Locate the cell with the specified text and output its (x, y) center coordinate. 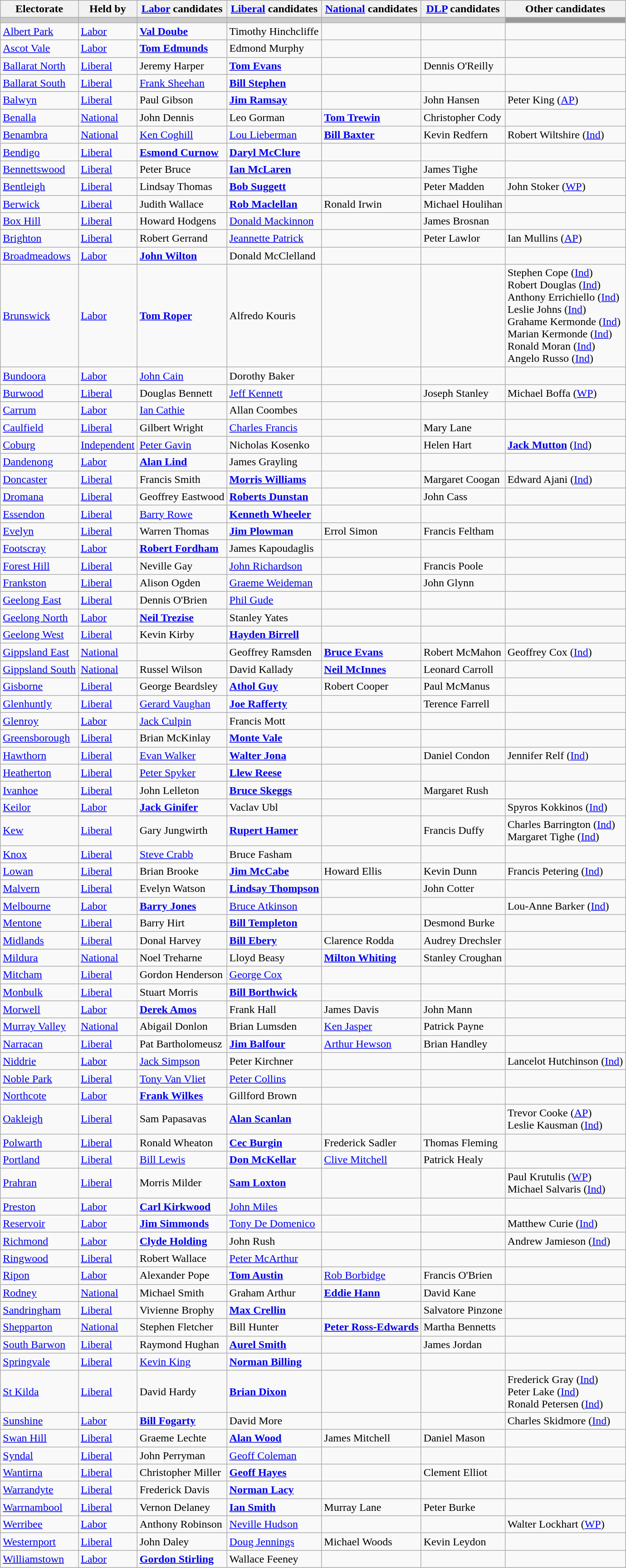
Stanley Yates (274, 618)
Phil Gude (274, 600)
Bundoora (39, 376)
Kevin Kirby (182, 635)
Kevin Leydon (463, 1542)
Geoff Hayes (274, 1473)
Francis Duffy (463, 831)
Stephen Fletcher (182, 1327)
Bill Lewis (182, 1160)
Glenroy (39, 721)
Sam Loxton (274, 1183)
Francis Petering (Ind) (565, 872)
Geelong West (39, 635)
Evan Walker (182, 755)
Tony De Domenico (274, 1224)
Peter King (AP) (565, 100)
Dorothy Baker (274, 376)
Hayden Birrell (274, 635)
David Kane (463, 1293)
Donald McClelland (274, 256)
Westernport (39, 1542)
Peter Ross-Edwards (371, 1327)
Margaret Coogan (463, 479)
James Mitchell (371, 1438)
Tom Edmunds (182, 49)
John Lelleton (182, 790)
Patrick Payne (463, 1027)
Northcote (39, 1096)
Morwell (39, 1009)
Ken Coghill (182, 135)
Hawthorn (39, 755)
Ballarat North (39, 66)
Benambra (39, 135)
Monbulk (39, 992)
Robert Wallace (182, 1258)
Alexander Pope (182, 1276)
Held by (108, 9)
Noble Park (39, 1078)
Bill Borthwick (274, 992)
Graham Arthur (274, 1293)
Peter Lawlor (463, 239)
Morris Williams (274, 479)
Paul McManus (463, 687)
Helen Hart (463, 445)
Mary Lane (463, 428)
Coburg (39, 445)
Bruce Atkinson (274, 906)
James Jordan (463, 1344)
Polwarth (39, 1142)
Jim Ramsay (274, 100)
Warrnambool (39, 1507)
Barry Jones (182, 906)
Eddie Hann (371, 1293)
Burwood (39, 393)
Murray Lane (371, 1507)
Francis Feltham (463, 531)
Brian McKinlay (182, 738)
Bentleigh (39, 186)
James Tighe (463, 169)
Warren Thomas (182, 531)
Kevin Redfern (463, 135)
Leonard Carroll (463, 669)
Robert Gerrand (182, 239)
Derek Amos (182, 1009)
Esmond Curnow (182, 152)
Rodney (39, 1293)
Pat Bartholomeusz (182, 1044)
Ballarat South (39, 83)
Gerard Vaughan (182, 704)
Howard Ellis (371, 872)
Evelyn Watson (182, 889)
Graeme Lechte (182, 1438)
Bob Suggett (274, 186)
Norman Lacy (274, 1490)
Jim Simmonds (182, 1224)
Ronald Irwin (371, 204)
Joseph Stanley (463, 393)
Lowan (39, 872)
Morris Milder (182, 1183)
George Beardsley (182, 687)
David Kallady (274, 669)
Gillford Brown (274, 1096)
Frederick Davis (182, 1490)
Essendon (39, 514)
Frederick Gray (Ind) Peter Lake (Ind) Ronald Petersen (Ind) (565, 1391)
Doncaster (39, 479)
Francis Poole (463, 565)
DLP candidates (463, 9)
Norman Billing (274, 1362)
Bill Baxter (371, 135)
Michael Houlihan (463, 204)
Brian Brooke (182, 872)
Abigail Donlon (182, 1027)
Liberal candidates (274, 9)
Sandringham (39, 1310)
Clyde Holding (182, 1241)
Balwyn (39, 100)
John Dennis (182, 117)
Peter Kirchner (274, 1061)
Geelong North (39, 618)
Bill Hunter (274, 1327)
John Glynn (463, 583)
Clarence Rodda (371, 940)
Peter McArthur (274, 1258)
Neville Gay (182, 565)
Paul Gibson (182, 100)
Jack Mutton (Ind) (565, 445)
Ascot Vale (39, 49)
Desmond Burke (463, 923)
John Wilton (182, 256)
James Grayling (274, 462)
Jack Culpin (182, 721)
Tom Austin (274, 1276)
Bill Fogarty (182, 1421)
Lindsay Thompson (274, 889)
Syndal (39, 1455)
Lou Lieberman (274, 135)
Christopher Miller (182, 1473)
Clement Elliot (463, 1473)
Brian Lumsden (274, 1027)
Francis O'Brien (463, 1276)
Frank Sheehan (182, 83)
Knox (39, 854)
Berwick (39, 204)
Arthur Hewson (371, 1044)
John Stoker (WP) (565, 186)
Noel Treharne (182, 958)
Greensborough (39, 738)
Jim Balfour (274, 1044)
Benalla (39, 117)
Peter Bruce (182, 169)
Bruce Fasham (274, 854)
Mildura (39, 958)
Vaclav Ubl (274, 807)
Prahran (39, 1183)
Kenneth Wheeler (274, 514)
Jeannette Patrick (274, 239)
Tom Evans (274, 66)
Neil Trezise (182, 618)
Anthony Robinson (182, 1524)
Narracan (39, 1044)
Gippsland East (39, 652)
Charles Francis (274, 428)
Timothy Hinchcliffe (274, 31)
Frank Wilkes (182, 1096)
Bruce Evans (371, 652)
Douglas Bennett (182, 393)
Geoffrey Eastwood (182, 497)
James Brosnan (463, 221)
Milton Whiting (371, 958)
Allan Coombes (274, 410)
Gordon Henderson (182, 975)
Neville Hudson (274, 1524)
John Perryman (182, 1455)
Monte Vale (274, 738)
Athol Guy (274, 687)
Lloyd Beasy (274, 958)
Ivanhoe (39, 790)
Jack Ginifer (182, 807)
Charles Barrington (Ind) Margaret Tighe (Ind) (565, 831)
Dromana (39, 497)
Forest Hill (39, 565)
Geoffrey Ramsden (274, 652)
Daniel Mason (463, 1438)
Alan Lind (182, 462)
Val Doube (182, 31)
Bruce Skeggs (274, 790)
Ripon (39, 1276)
Albert Park (39, 31)
Labor candidates (182, 9)
Brian Dixon (274, 1391)
Dennis O'Brien (182, 600)
Wallace Feeney (274, 1559)
John Hansen (463, 100)
Rob Maclellan (274, 204)
Clive Mitchell (371, 1160)
Edward Ajani (Ind) (565, 479)
Bendigo (39, 152)
Caulfield (39, 428)
Barry Rowe (182, 514)
Robert Fordham (182, 548)
Springvale (39, 1362)
Dennis O'Reilly (463, 66)
Melbourne (39, 906)
Kew (39, 831)
Mitcham (39, 975)
Michael Woods (371, 1542)
Gisborne (39, 687)
Alfredo Kouris (274, 316)
Brighton (39, 239)
Alan Scanlan (274, 1119)
Evelyn (39, 531)
Francis Smith (182, 479)
St Kilda (39, 1391)
Errol Simon (371, 531)
Steve Crabb (182, 854)
South Barwon (39, 1344)
John Mann (463, 1009)
Bill Templeton (274, 923)
John Daley (182, 1542)
Edmond Murphy (274, 49)
Niddrie (39, 1061)
Daryl McClure (274, 152)
Jennifer Relf (Ind) (565, 755)
Box Hill (39, 221)
Ian Smith (274, 1507)
Gary Jungwirth (182, 831)
Dandenong (39, 462)
David Hardy (182, 1391)
Werribee (39, 1524)
John Miles (274, 1207)
Patrick Healy (463, 1160)
Alan Wood (274, 1438)
Brunswick (39, 316)
Portland (39, 1160)
Jeff Kennett (274, 393)
Frank Hall (274, 1009)
Aurel Smith (274, 1344)
Vernon Delaney (182, 1507)
Paul Krutulis (WP) Michael Salvaris (Ind) (565, 1183)
Ken Jasper (371, 1027)
Bill Ebery (274, 940)
Rupert Hamer (274, 831)
Keilor (39, 807)
Donald Mackinnon (274, 221)
Audrey Drechsler (463, 940)
Lindsay Thomas (182, 186)
Max Crellin (274, 1310)
Don McKellar (274, 1160)
George Cox (274, 975)
Brian Handley (463, 1044)
Robert Wiltshire (Ind) (565, 135)
Graeme Weideman (274, 583)
Warrandyte (39, 1490)
Gippsland South (39, 669)
Midlands (39, 940)
Michael Smith (182, 1293)
Oakleigh (39, 1119)
Donal Harvey (182, 940)
Michael Boffa (WP) (565, 393)
Reservoir (39, 1224)
Gilbert Wright (182, 428)
Peter Spyker (182, 773)
Lancelot Hutchinson (Ind) (565, 1061)
Electorate (39, 9)
Martha Bennetts (463, 1327)
Ringwood (39, 1258)
Bennettswood (39, 169)
Lou-Anne Barker (Ind) (565, 906)
Broadmeadows (39, 256)
Joe Rafferty (274, 704)
Raymond Hughan (182, 1344)
Russel Wilson (182, 669)
Neil McInnes (371, 669)
Ian Cathie (182, 410)
Tony Van Vliet (182, 1078)
Jeremy Harper (182, 66)
Stuart Morris (182, 992)
Walter Lockhart (WP) (565, 1524)
Daniel Condon (463, 755)
John Rush (274, 1241)
Jim Plowman (274, 531)
Carrum (39, 410)
Salvatore Pinzone (463, 1310)
Robert Cooper (371, 687)
Trevor Cooke (AP) Leslie Kausman (Ind) (565, 1119)
Kevin Dunn (463, 872)
Geoffrey Cox (Ind) (565, 652)
Robert McMahon (463, 652)
Rob Borbidge (371, 1276)
Footscray (39, 548)
Glenhuntly (39, 704)
James Kapoudaglis (274, 548)
Geoff Coleman (274, 1455)
Geelong East (39, 600)
Alison Ogden (182, 583)
National candidates (371, 9)
Barry Hirt (182, 923)
Shepparton (39, 1327)
Ian Mullins (AP) (565, 239)
Peter Madden (463, 186)
Peter Gavin (182, 445)
Francis Mott (274, 721)
Sunshine (39, 1421)
Thomas Fleming (463, 1142)
Margaret Rush (463, 790)
Murray Valley (39, 1027)
John Cass (463, 497)
Gordon Stirling (182, 1559)
David More (274, 1421)
Christopher Cody (463, 117)
James Davis (371, 1009)
Richmond (39, 1241)
Ian McLaren (274, 169)
Judith Wallace (182, 204)
Spyros Kokkinos (Ind) (565, 807)
Tom Trewin (371, 117)
Walter Jona (274, 755)
Other candidates (565, 9)
Wantirna (39, 1473)
Doug Jennings (274, 1542)
Tom Roper (182, 316)
Heatherton (39, 773)
Independent (108, 445)
Frederick Sadler (371, 1142)
John Cotter (463, 889)
Stanley Croughan (463, 958)
Jim McCabe (274, 872)
Frankston (39, 583)
Andrew Jamieson (Ind) (565, 1241)
Peter Burke (463, 1507)
Williamstown (39, 1559)
Preston (39, 1207)
Carl Kirkwood (182, 1207)
Matthew Curie (Ind) (565, 1224)
Nicholas Kosenko (274, 445)
John Cain (182, 376)
Ronald Wheaton (182, 1142)
Peter Collins (274, 1078)
Bill Stephen (274, 83)
Malvern (39, 889)
Roberts Dunstan (274, 497)
Charles Skidmore (Ind) (565, 1421)
Jack Simpson (182, 1061)
Llew Reese (274, 773)
John Richardson (274, 565)
Terence Farrell (463, 704)
Vivienne Brophy (182, 1310)
Cec Burgin (274, 1142)
Leo Gorman (274, 117)
Swan Hill (39, 1438)
Sam Papasavas (182, 1119)
Mentone (39, 923)
Kevin King (182, 1362)
Howard Hodgens (182, 221)
